Provide the [X, Y] coordinate of the cell's center where the given text is located.  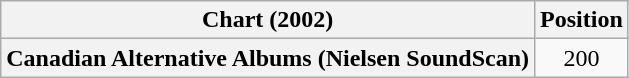
Chart (2002) [268, 20]
Canadian Alternative Albums (Nielsen SoundScan) [268, 58]
200 [582, 58]
Position [582, 20]
